Find where the given text appears and provide that cell's center as [x, y] coordinate. 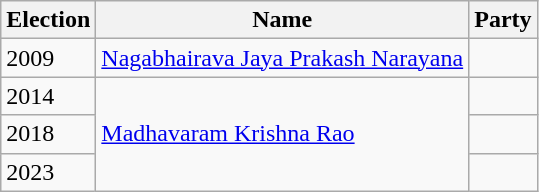
Party [503, 20]
Election [48, 20]
Madhavaram Krishna Rao [282, 134]
2018 [48, 134]
2014 [48, 96]
Name [282, 20]
2023 [48, 172]
Nagabhairava Jaya Prakash Narayana [282, 58]
2009 [48, 58]
